Extract the [x, y] coordinate from the center of the cell holding the provided text.  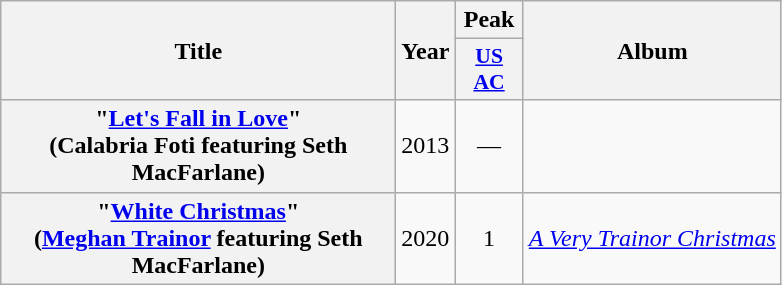
2013 [426, 146]
"White Christmas"(Meghan Trainor featuring Seth MacFarlane) [198, 238]
1 [489, 238]
USAC [489, 70]
Peak [489, 20]
"Let's Fall in Love"(Calabria Foti featuring Seth MacFarlane) [198, 146]
— [489, 146]
Album [652, 50]
Year [426, 50]
2020 [426, 238]
A Very Trainor Christmas [652, 238]
Title [198, 50]
